Capture the cell that displays the provided text and extract its (x, y) central coordinate. 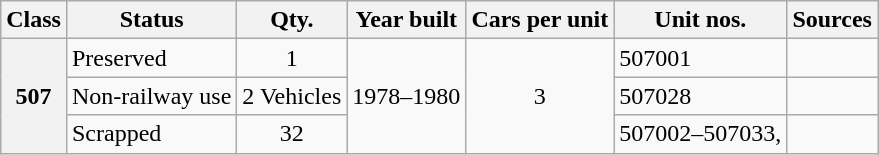
Class (34, 20)
Preserved (151, 58)
2 Vehicles (292, 96)
Cars per unit (540, 20)
Unit nos. (700, 20)
Non-railway use (151, 96)
32 (292, 134)
Year built (406, 20)
1978–1980 (406, 96)
1 (292, 58)
507028 (700, 96)
Status (151, 20)
507001 (700, 58)
3 (540, 96)
507 (34, 96)
507002–507033, (700, 134)
Sources (832, 20)
Scrapped (151, 134)
Qty. (292, 20)
